Find where the given text appears and provide that cell's center as (X, Y) coordinate. 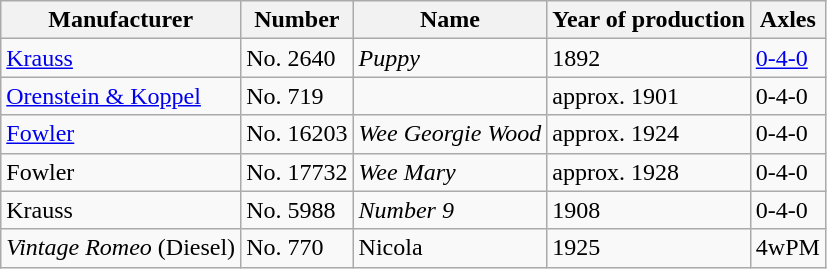
1892 (649, 58)
No. 16203 (297, 134)
Number 9 (450, 210)
Wee Mary (450, 172)
approx. 1928 (649, 172)
Axles (788, 20)
1908 (649, 210)
approx. 1924 (649, 134)
Nicola (450, 248)
Orenstein & Koppel (121, 96)
approx. 1901 (649, 96)
Number (297, 20)
1925 (649, 248)
4wPM (788, 248)
Year of production (649, 20)
No. 17732 (297, 172)
Manufacturer (121, 20)
Vintage Romeo (Diesel) (121, 248)
No. 5988 (297, 210)
Name (450, 20)
No. 2640 (297, 58)
Wee Georgie Wood (450, 134)
No. 770 (297, 248)
Puppy (450, 58)
No. 719 (297, 96)
